Pinpoint the cell where the given text exists, returning its (x, y) midpoint coordinate. 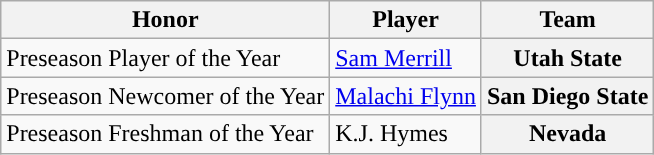
Team (567, 20)
Honor (166, 20)
Nevada (567, 134)
K.J. Hymes (406, 134)
Sam Merrill (406, 58)
Preseason Newcomer of the Year (166, 96)
Malachi Flynn (406, 96)
San Diego State (567, 96)
Player (406, 20)
Preseason Freshman of the Year (166, 134)
Utah State (567, 58)
Preseason Player of the Year (166, 58)
